For the text-containing cell, return its midpoint in (X, Y) coordinate format. 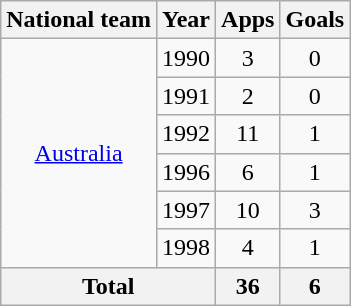
1990 (186, 58)
1992 (186, 134)
Australia (79, 153)
36 (248, 286)
1998 (186, 248)
1996 (186, 172)
Year (186, 20)
Total (108, 286)
1991 (186, 96)
Apps (248, 20)
4 (248, 248)
1997 (186, 210)
11 (248, 134)
National team (79, 20)
2 (248, 96)
Goals (315, 20)
10 (248, 210)
